Determine the [X, Y] coordinate at the center of the cell enclosing the given text.  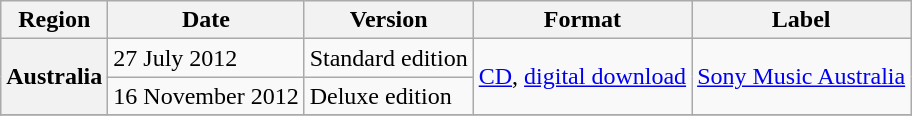
Australia [54, 77]
CD, digital download [582, 77]
27 July 2012 [206, 58]
Version [388, 20]
Standard edition [388, 58]
Format [582, 20]
Date [206, 20]
Region [54, 20]
16 November 2012 [206, 96]
Deluxe edition [388, 96]
Label [802, 20]
Sony Music Australia [802, 77]
